Identify which cell holds the provided text, then report its (X, Y) central coordinate. 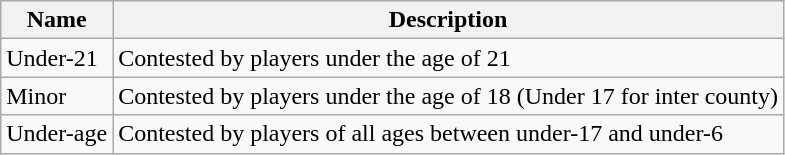
Contested by players of all ages between under-17 and under-6 (448, 134)
Name (57, 20)
Contested by players under the age of 18 (Under 17 for inter county) (448, 96)
Description (448, 20)
Minor (57, 96)
Under-age (57, 134)
Contested by players under the age of 21 (448, 58)
Under-21 (57, 58)
